Locate the cell with the specified text and output its [x, y] center coordinate. 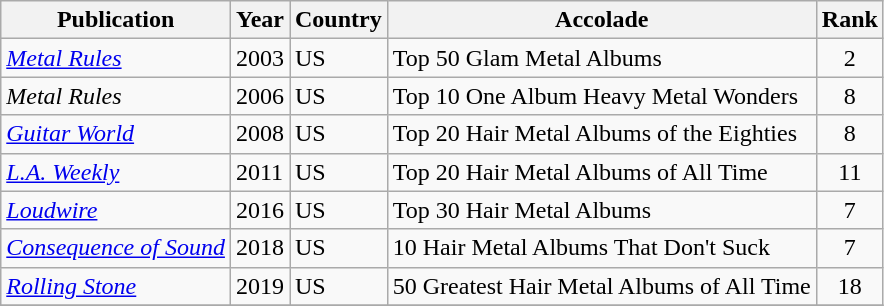
2008 [260, 134]
Country [339, 20]
Year [260, 20]
18 [850, 286]
10 Hair Metal Albums That Don't Suck [602, 248]
Top 30 Hair Metal Albums [602, 210]
2019 [260, 286]
Rolling Stone [116, 286]
Top 20 Hair Metal Albums of All Time [602, 172]
Consequence of Sound [116, 248]
2016 [260, 210]
2011 [260, 172]
Top 50 Glam Metal Albums [602, 58]
2018 [260, 248]
Guitar World [116, 134]
Top 20 Hair Metal Albums of the Eighties [602, 134]
Publication [116, 20]
Loudwire [116, 210]
Accolade [602, 20]
2006 [260, 96]
L.A. Weekly [116, 172]
Rank [850, 20]
2 [850, 58]
2003 [260, 58]
50 Greatest Hair Metal Albums of All Time [602, 286]
Top 10 One Album Heavy Metal Wonders [602, 96]
11 [850, 172]
